Search for the cell housing the specified text and yield its (X, Y) center coordinate. 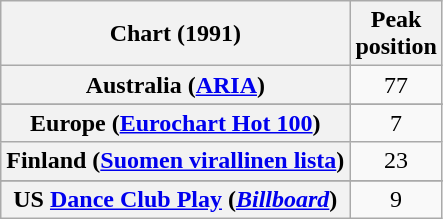
77 (396, 85)
9 (396, 199)
Europe (Eurochart Hot 100) (176, 123)
Australia (ARIA) (176, 85)
23 (396, 161)
Finland (Suomen virallinen lista) (176, 161)
US Dance Club Play (Billboard) (176, 199)
Chart (1991) (176, 34)
7 (396, 123)
Peakposition (396, 34)
